Identify which cell holds the provided text, then report its (X, Y) central coordinate. 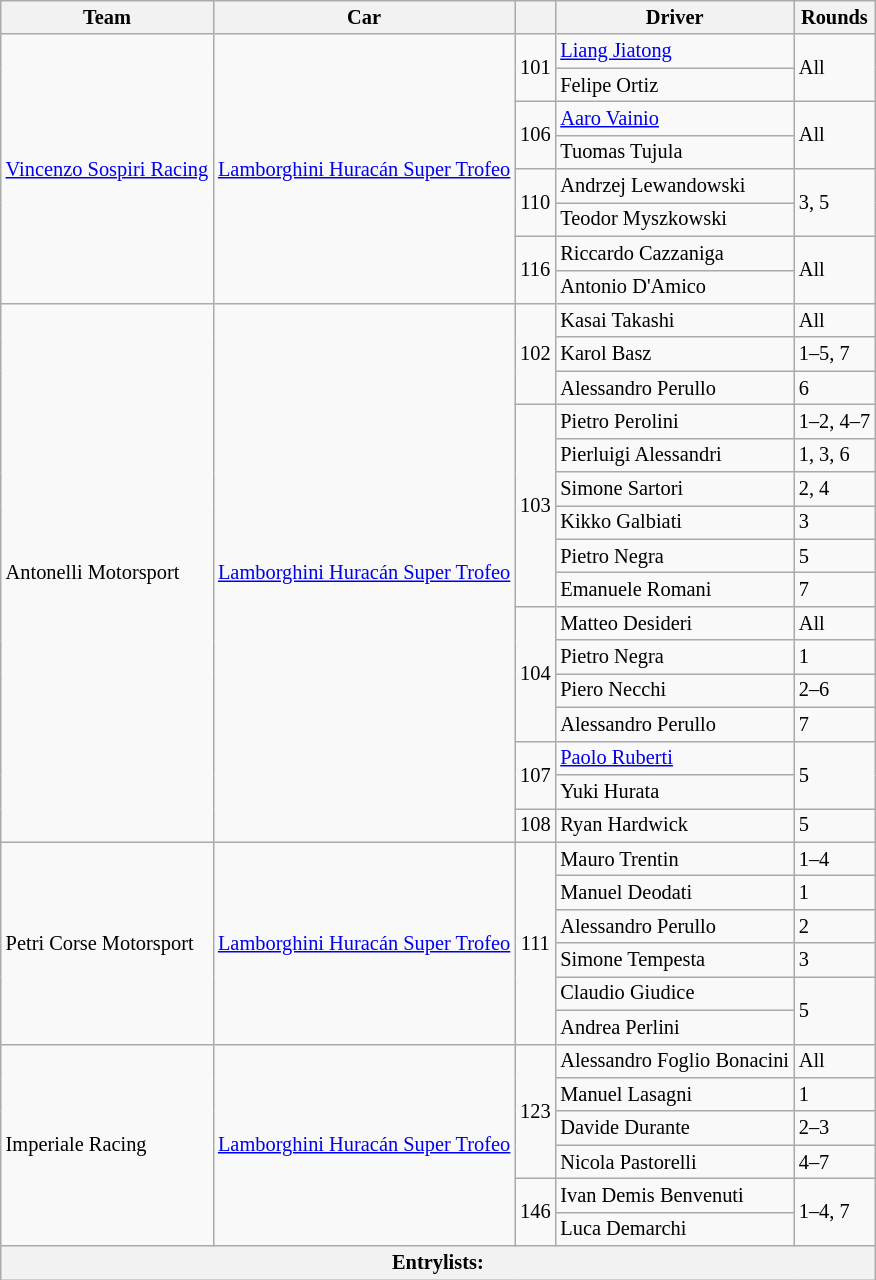
Karol Basz (674, 354)
Manuel Deodati (674, 892)
Davide Durante (674, 1128)
Felipe Ortiz (674, 85)
Pietro Perolini (674, 421)
2 (834, 926)
Emanuele Romani (674, 589)
Luca Demarchi (674, 1229)
Piero Necchi (674, 690)
Riccardo Cazzaniga (674, 253)
110 (535, 202)
Liang Jiatong (674, 51)
1, 3, 6 (834, 455)
1–2, 4–7 (834, 421)
Ryan Hardwick (674, 825)
Car (364, 17)
2–6 (834, 690)
2, 4 (834, 489)
123 (535, 1112)
Vincenzo Sospiri Racing (107, 168)
101 (535, 68)
Pierluigi Alessandri (674, 455)
Antonelli Motorsport (107, 572)
3, 5 (834, 202)
Andrea Perlini (674, 1027)
Andrzej Lewandowski (674, 186)
Matteo Desideri (674, 623)
Kikko Galbiati (674, 522)
Team (107, 17)
Alessandro Foglio Bonacini (674, 1061)
111 (535, 943)
Tuomas Tujula (674, 152)
106 (535, 134)
104 (535, 674)
Kasai Takashi (674, 320)
Aaro Vainio (674, 118)
Yuki Hurata (674, 791)
102 (535, 354)
1–5, 7 (834, 354)
Teodor Myszkowski (674, 219)
Nicola Pastorelli (674, 1162)
Antonio D'Amico (674, 287)
Simone Tempesta (674, 960)
Simone Sartori (674, 489)
Imperiale Racing (107, 1145)
103 (535, 505)
2–3 (834, 1128)
Claudio Giudice (674, 993)
Entrylists: (438, 1263)
1–4 (834, 859)
Driver (674, 17)
1–4, 7 (834, 1212)
107 (535, 774)
Rounds (834, 17)
108 (535, 825)
6 (834, 388)
Ivan Demis Benvenuti (674, 1195)
Manuel Lasagni (674, 1094)
Mauro Trentin (674, 859)
116 (535, 270)
146 (535, 1212)
4–7 (834, 1162)
Paolo Ruberti (674, 758)
Petri Corse Motorsport (107, 943)
